For the text-containing cell, return its midpoint in [x, y] coordinate format. 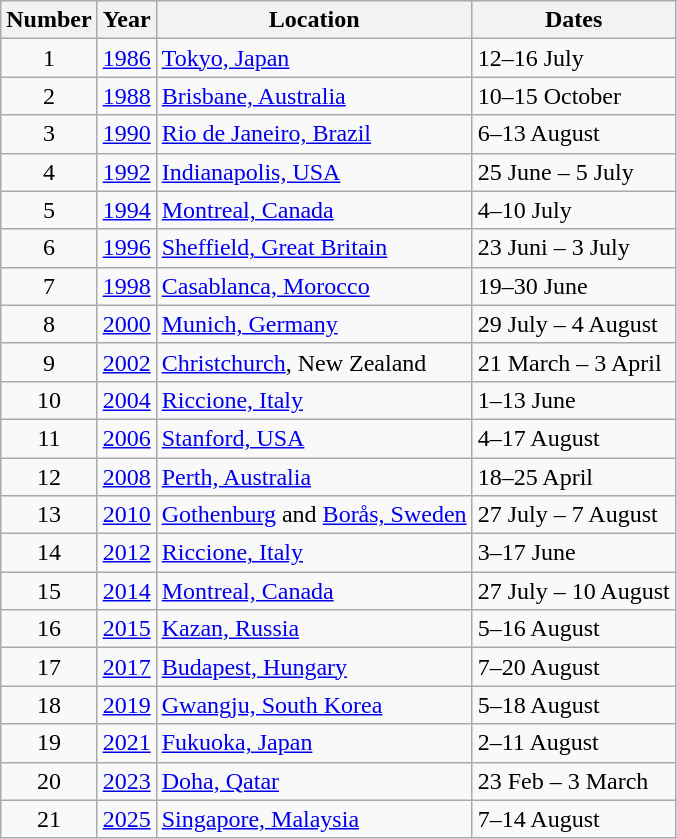
10–15 October [574, 96]
Sheffield, Great Britain [314, 248]
27 July – 7 August [574, 515]
13 [49, 515]
21 [49, 819]
12 [49, 477]
1994 [126, 210]
Year [126, 20]
14 [49, 553]
7–20 August [574, 667]
2014 [126, 591]
18 [49, 705]
1988 [126, 96]
Brisbane, Australia [314, 96]
Fukuoka, Japan [314, 743]
Location [314, 20]
2023 [126, 781]
Rio de Janeiro, Brazil [314, 134]
2015 [126, 629]
Number [49, 20]
7 [49, 286]
11 [49, 438]
Gwangju, South Korea [314, 705]
Munich, Germany [314, 324]
10 [49, 400]
Perth, Australia [314, 477]
4–17 August [574, 438]
5–18 August [574, 705]
1 [49, 58]
Indianapolis, USA [314, 172]
2010 [126, 515]
2021 [126, 743]
9 [49, 362]
5 [49, 210]
21 March – 3 April [574, 362]
2 [49, 96]
6 [49, 248]
29 July – 4 August [574, 324]
2012 [126, 553]
Gothenburg and Borås, Sweden [314, 515]
20 [49, 781]
27 July – 10 August [574, 591]
2000 [126, 324]
1986 [126, 58]
2019 [126, 705]
1996 [126, 248]
1990 [126, 134]
8 [49, 324]
Christchurch, New Zealand [314, 362]
17 [49, 667]
Stanford, USA [314, 438]
Tokyo, Japan [314, 58]
Singapore, Malaysia [314, 819]
2006 [126, 438]
Kazan, Russia [314, 629]
4–10 July [574, 210]
2–11 August [574, 743]
23 Feb – 3 March [574, 781]
7–14 August [574, 819]
2004 [126, 400]
Casablanca, Morocco [314, 286]
2008 [126, 477]
3–17 June [574, 553]
15 [49, 591]
12–16 July [574, 58]
4 [49, 172]
3 [49, 134]
25 June – 5 July [574, 172]
2017 [126, 667]
19–30 June [574, 286]
Budapest, Hungary [314, 667]
23 Juni – 3 July [574, 248]
6–13 August [574, 134]
2025 [126, 819]
Doha, Qatar [314, 781]
1998 [126, 286]
19 [49, 743]
18–25 April [574, 477]
1–13 June [574, 400]
Dates [574, 20]
5–16 August [574, 629]
1992 [126, 172]
2002 [126, 362]
16 [49, 629]
